Locate the cell with the specified text and output its [x, y] center coordinate. 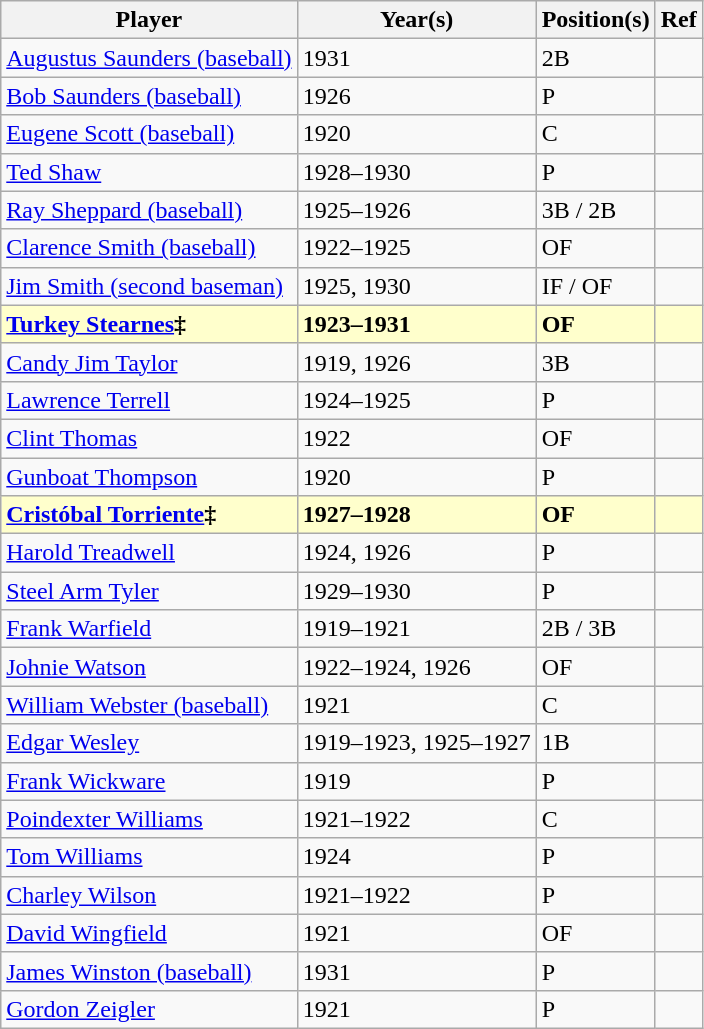
3B [596, 362]
Eugene Scott (baseball) [149, 134]
Position(s) [596, 20]
1919–1921 [416, 629]
IF / OF [596, 286]
Tom Williams [149, 857]
3B / 2B [596, 210]
Year(s) [416, 20]
1927–1928 [416, 515]
1924, 1926 [416, 553]
2B [596, 58]
Steel Arm Tyler [149, 591]
1922 [416, 438]
James Winston (baseball) [149, 971]
1924–1925 [416, 400]
2B / 3B [596, 629]
Frank Wickware [149, 781]
Ray Sheppard (baseball) [149, 210]
1922–1925 [416, 248]
1926 [416, 96]
Gordon Zeigler [149, 1009]
Clarence Smith (baseball) [149, 248]
1923–1931 [416, 324]
1919, 1926 [416, 362]
1929–1930 [416, 591]
Lawrence Terrell [149, 400]
Harold Treadwell [149, 553]
David Wingfield [149, 933]
Candy Jim Taylor [149, 362]
Ref [678, 20]
1924 [416, 857]
Turkey Stearnes‡ [149, 324]
1925–1926 [416, 210]
1919 [416, 781]
1922–1924, 1926 [416, 667]
Player [149, 20]
Cristóbal Torriente‡ [149, 515]
1925, 1930 [416, 286]
Gunboat Thompson [149, 477]
1B [596, 743]
Poindexter Williams [149, 819]
Augustus Saunders (baseball) [149, 58]
Johnie Watson [149, 667]
Edgar Wesley [149, 743]
Jim Smith (second baseman) [149, 286]
William Webster (baseball) [149, 705]
Frank Warfield [149, 629]
Ted Shaw [149, 172]
1919–1923, 1925–1927 [416, 743]
Clint Thomas [149, 438]
Bob Saunders (baseball) [149, 96]
1928–1930 [416, 172]
Charley Wilson [149, 895]
